Provide the [X, Y] coordinate of the cell's center where the given text is located.  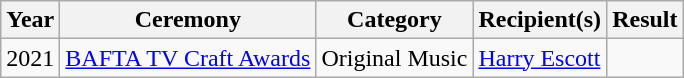
2021 [30, 58]
Original Music [394, 58]
Year [30, 20]
Category [394, 20]
Result [645, 20]
BAFTA TV Craft Awards [188, 58]
Recipient(s) [540, 20]
Harry Escott [540, 58]
Ceremony [188, 20]
